Scan for the cell matching the given text and deliver its [X, Y] coordinate at center. 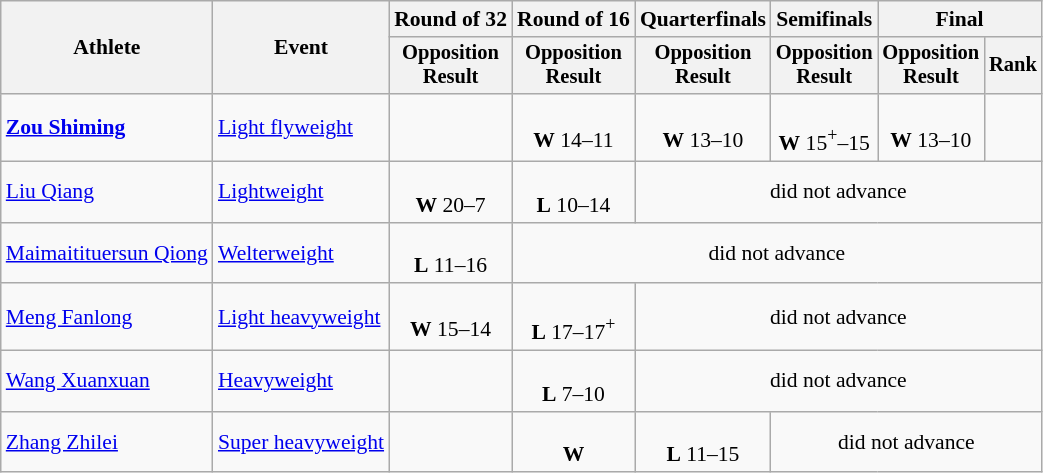
L 11–16 [450, 252]
L 7–10 [574, 380]
W [574, 442]
L 11–15 [703, 442]
W 14–11 [574, 128]
Heavyweight [301, 380]
Wang Xuanxuan [107, 380]
Round of 32 [450, 19]
L 17–17+ [574, 318]
Meng Fanlong [107, 318]
Semifinals [824, 19]
Light flyweight [301, 128]
Lightweight [301, 192]
Super heavyweight [301, 442]
W 15–14 [450, 318]
Liu Qiang [107, 192]
Quarterfinals [703, 19]
Round of 16 [574, 19]
Athlete [107, 48]
Event [301, 48]
W 15+–15 [824, 128]
Final [960, 19]
Zou Shiming [107, 128]
Welterweight [301, 252]
Maimaitituersun Qiong [107, 252]
Zhang Zhilei [107, 442]
Rank [1013, 66]
L 10–14 [574, 192]
W 20–7 [450, 192]
Light heavyweight [301, 318]
